Capture the cell that displays the provided text and extract its (X, Y) central coordinate. 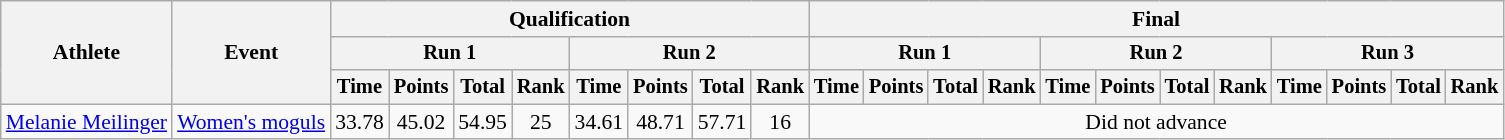
Women's moguls (251, 122)
57.71 (722, 122)
Did not advance (1156, 122)
54.95 (482, 122)
Event (251, 52)
Run 3 (1388, 54)
33.78 (360, 122)
Qualification (570, 19)
Final (1156, 19)
45.02 (421, 122)
34.61 (600, 122)
48.71 (660, 122)
Athlete (86, 52)
25 (541, 122)
16 (780, 122)
Melanie Meilinger (86, 122)
